Determine the [x, y] coordinate at the center of the cell enclosing the given text.  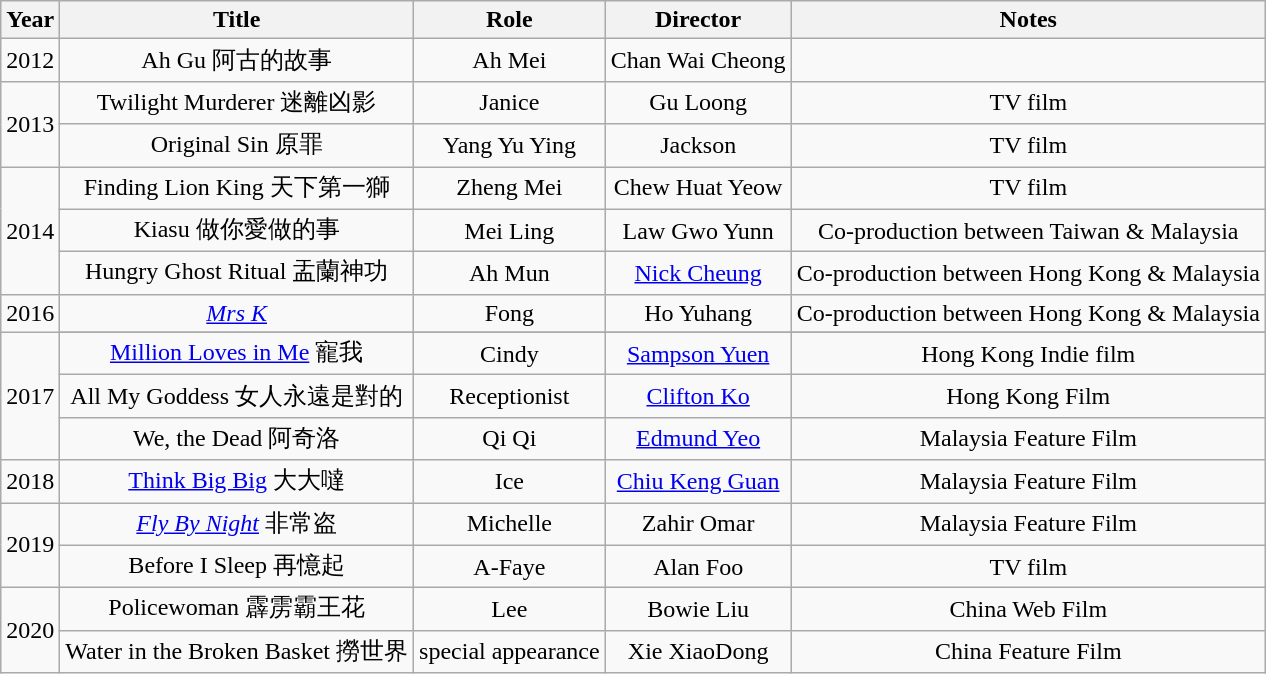
Sampson Yuen [698, 354]
Cindy [510, 354]
Mei Ling [510, 230]
Bowie Liu [698, 610]
China Web Film [1028, 610]
Receptionist [510, 396]
Zahir Omar [698, 524]
Fly By Night 非常盗 [237, 524]
Water in the Broken Basket 撈世界 [237, 652]
2013 [30, 124]
Zheng Mei [510, 188]
Ah Mun [510, 274]
Xie XiaoDong [698, 652]
Original Sin 原罪 [237, 146]
special appearance [510, 652]
A-Faye [510, 566]
Janice [510, 102]
Nick Cheung [698, 274]
China Feature Film [1028, 652]
Finding Lion King 天下第一獅 [237, 188]
Mrs K [237, 313]
Policewoman 霹雳霸王花 [237, 610]
2017 [30, 396]
Million Loves in Me 寵我 [237, 354]
Kiasu 做你愛做的事 [237, 230]
Hungry Ghost Ritual 盂蘭神功 [237, 274]
Twilight Murderer 迷離凶影 [237, 102]
Law Gwo Yunn [698, 230]
Alan Foo [698, 566]
2012 [30, 60]
Ah Gu 阿古的故事 [237, 60]
Michelle [510, 524]
2020 [30, 630]
We, the Dead 阿奇洛 [237, 438]
Yang Yu Ying [510, 146]
2014 [30, 230]
Chew Huat Yeow [698, 188]
Chiu Keng Guan [698, 482]
Role [510, 20]
Lee [510, 610]
2018 [30, 482]
Think Big Big 大大噠 [237, 482]
Co-production between Taiwan & Malaysia [1028, 230]
2019 [30, 544]
Before I Sleep 再憶起 [237, 566]
Ah Mei [510, 60]
All My Goddess 女人永遠是對的 [237, 396]
Director [698, 20]
Chan Wai Cheong [698, 60]
Qi Qi [510, 438]
Title [237, 20]
Ice [510, 482]
Hong Kong Indie film [1028, 354]
Gu Loong [698, 102]
Hong Kong Film [1028, 396]
2016 [30, 313]
Ho Yuhang [698, 313]
Year [30, 20]
Notes [1028, 20]
Fong [510, 313]
Edmund Yeo [698, 438]
Jackson [698, 146]
Clifton Ko [698, 396]
